Extract the (x, y) coordinate from the center of the cell holding the provided text.  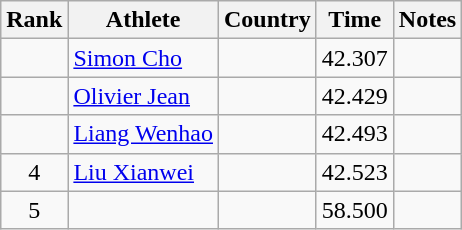
Olivier Jean (144, 96)
42.493 (354, 134)
42.429 (354, 96)
Time (354, 20)
42.307 (354, 58)
Athlete (144, 20)
Simon Cho (144, 58)
Rank (34, 20)
Country (268, 20)
Liang Wenhao (144, 134)
Notes (427, 20)
4 (34, 172)
5 (34, 210)
42.523 (354, 172)
Liu Xianwei (144, 172)
58.500 (354, 210)
